Determine the [X, Y] coordinate at the center of the cell enclosing the given text.  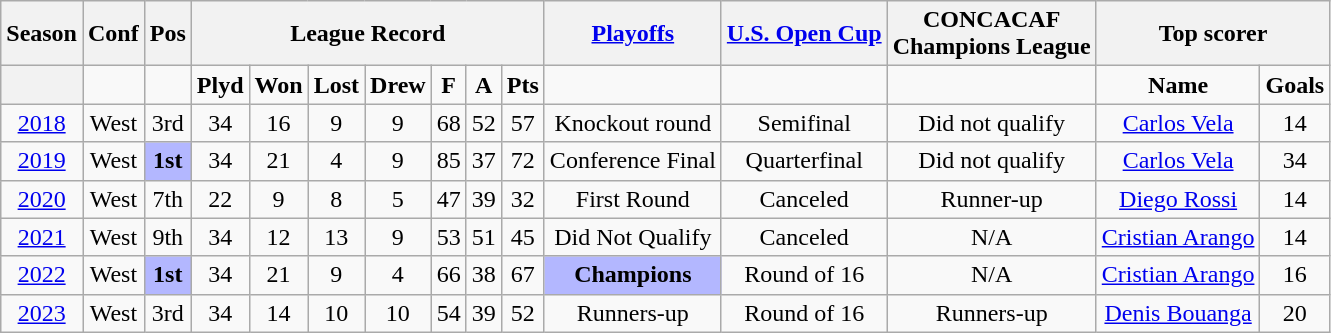
Champions [632, 275]
5 [398, 199]
2023 [42, 313]
22 [220, 199]
45 [522, 237]
68 [448, 123]
54 [448, 313]
12 [278, 237]
67 [522, 275]
Semifinal [804, 123]
Top scorer [1212, 34]
32 [522, 199]
38 [484, 275]
Denis Bouanga [1178, 313]
72 [522, 161]
Playoffs [632, 34]
Drew [398, 85]
57 [522, 123]
League Record [368, 34]
CONCACAF Champions League [992, 34]
Conference Final [632, 161]
85 [448, 161]
Quarterfinal [804, 161]
53 [448, 237]
Won [278, 85]
2018 [42, 123]
F [448, 85]
Name [1178, 85]
2021 [42, 237]
Knockout round [632, 123]
7th [168, 199]
2020 [42, 199]
Lost [336, 85]
A [484, 85]
Did Not Qualify [632, 237]
Pos [168, 34]
47 [448, 199]
Runner-up [992, 199]
U.S. Open Cup [804, 34]
9th [168, 237]
Plyd [220, 85]
Goals [1295, 85]
Season [42, 34]
13 [336, 237]
2019 [42, 161]
Diego Rossi [1178, 199]
51 [484, 237]
2022 [42, 275]
37 [484, 161]
8 [336, 199]
66 [448, 275]
20 [1295, 313]
First Round [632, 199]
Conf [113, 34]
Pts [522, 85]
